Provide the (x, y) coordinate of the cell's center where the given text is located.  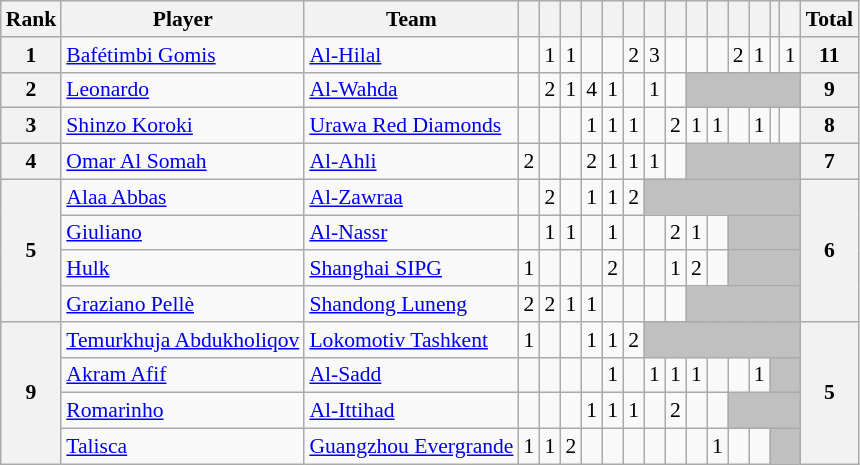
Shinzo Koroki (182, 126)
Graziano Pellè (182, 304)
Lokomotiv Tashkent (411, 340)
Giuliano (182, 233)
Romarinho (182, 411)
Al-Zawraa (411, 197)
Al-Sadd (411, 375)
Talisca (182, 447)
Guangzhou Evergrande (411, 447)
Alaa Abbas (182, 197)
7 (830, 162)
Player (182, 19)
Al-Ittihad (411, 411)
Total (830, 19)
Rank (32, 19)
Hulk (182, 269)
Akram Afif (182, 375)
Al-Hilal (411, 55)
Team (411, 19)
Al-Ahli (411, 162)
Shanghai SIPG (411, 269)
Bafétimbi Gomis (182, 55)
Shandong Luneng (411, 304)
11 (830, 55)
Al-Wahda (411, 90)
Al-Nassr (411, 233)
Temurkhuja Abdukholiqov (182, 340)
Leonardo (182, 90)
Omar Al Somah (182, 162)
Urawa Red Diamonds (411, 126)
6 (830, 250)
8 (830, 126)
